Determine the [X, Y] coordinate at the center of the cell enclosing the given text.  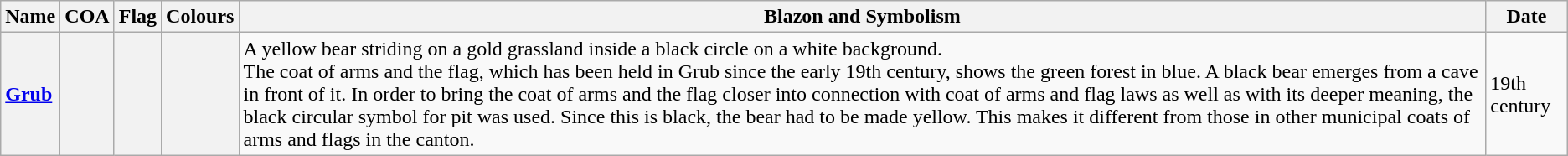
Blazon and Symbolism [863, 17]
Grub [30, 94]
Colours [200, 17]
COA [87, 17]
Date [1526, 17]
Name [30, 17]
19th century [1526, 94]
Flag [137, 17]
